Extract the (X, Y) coordinate from the center of the cell holding the provided text.  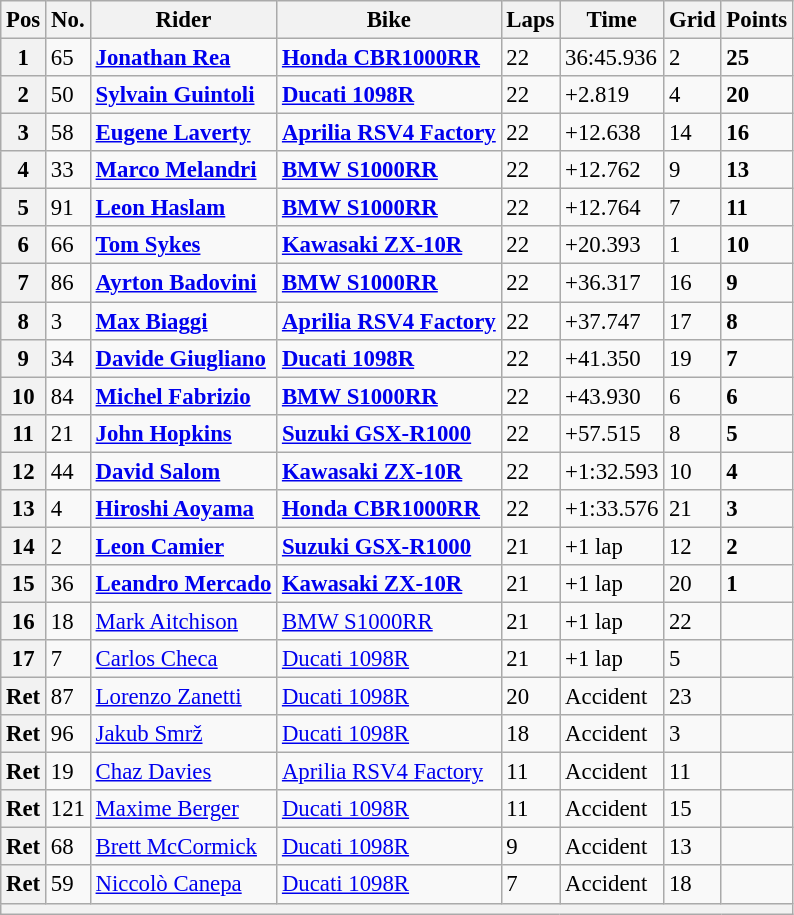
+12.638 (612, 133)
Maxime Berger (183, 809)
33 (68, 170)
Eugene Laverty (183, 133)
Pos (24, 20)
121 (68, 809)
50 (68, 95)
Hiroshi Aoyama (183, 509)
Bike (389, 20)
68 (68, 847)
+43.930 (612, 396)
65 (68, 58)
+36.317 (612, 283)
Brett McCormick (183, 847)
58 (68, 133)
Rider (183, 20)
David Salom (183, 471)
96 (68, 734)
John Hopkins (183, 433)
44 (68, 471)
+12.764 (612, 208)
Laps (530, 20)
66 (68, 245)
Points (756, 20)
Leon Camier (183, 546)
25 (756, 58)
Jonathan Rea (183, 58)
+1:32.593 (612, 471)
Grid (692, 20)
84 (68, 396)
Jakub Smrž (183, 734)
23 (692, 697)
59 (68, 885)
+20.393 (612, 245)
Leon Haslam (183, 208)
36:45.936 (612, 58)
Davide Giugliano (183, 358)
Lorenzo Zanetti (183, 697)
Niccolò Canepa (183, 885)
Marco Melandri (183, 170)
Time (612, 20)
Mark Aitchison (183, 621)
91 (68, 208)
Carlos Checa (183, 659)
No. (68, 20)
+1:33.576 (612, 509)
+57.515 (612, 433)
34 (68, 358)
Michel Fabrizio (183, 396)
36 (68, 584)
Max Biaggi (183, 321)
+41.350 (612, 358)
+37.747 (612, 321)
86 (68, 283)
87 (68, 697)
Chaz Davies (183, 772)
Ayrton Badovini (183, 283)
Tom Sykes (183, 245)
+2.819 (612, 95)
+12.762 (612, 170)
Leandro Mercado (183, 584)
Sylvain Guintoli (183, 95)
